For the text-containing cell, return its midpoint in (X, Y) coordinate format. 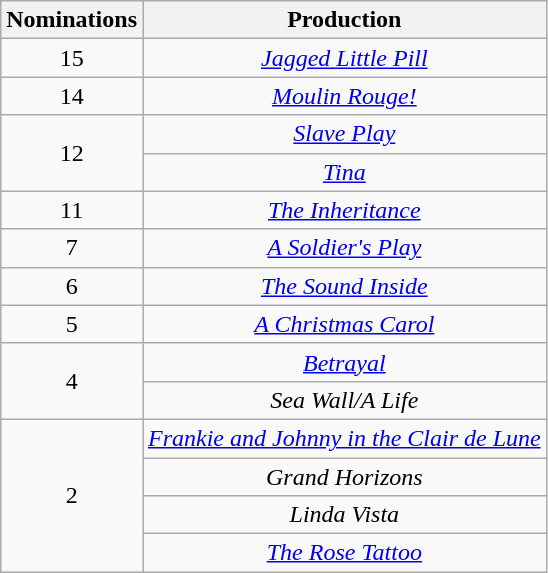
4 (72, 381)
7 (72, 248)
Betrayal (344, 362)
Slave Play (344, 134)
Tina (344, 172)
Jagged Little Pill (344, 58)
12 (72, 153)
Nominations (72, 20)
6 (72, 286)
The Rose Tattoo (344, 553)
A Soldier's Play (344, 248)
11 (72, 210)
Production (344, 20)
Moulin Rouge! (344, 96)
The Sound Inside (344, 286)
Frankie and Johnny in the Clair de Lune (344, 438)
14 (72, 96)
Grand Horizons (344, 477)
2 (72, 495)
Sea Wall/A Life (344, 400)
Linda Vista (344, 515)
The Inheritance (344, 210)
5 (72, 324)
15 (72, 58)
A Christmas Carol (344, 324)
